Detect which cell encompasses the target text, then output its [x, y] center coordinate. 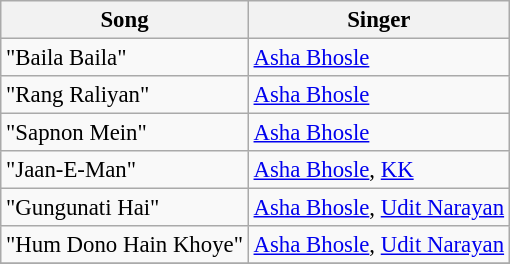
"Gungunati Hai" [125, 208]
"Jaan-E-Man" [125, 170]
"Rang Raliyan" [125, 95]
"Sapnon Mein" [125, 133]
Asha Bhosle, KK [378, 170]
Singer [378, 20]
"Baila Baila" [125, 58]
Song [125, 20]
"Hum Dono Hain Khoye" [125, 245]
